Output the (x, y) coordinate of the center of the cell containing the given text.  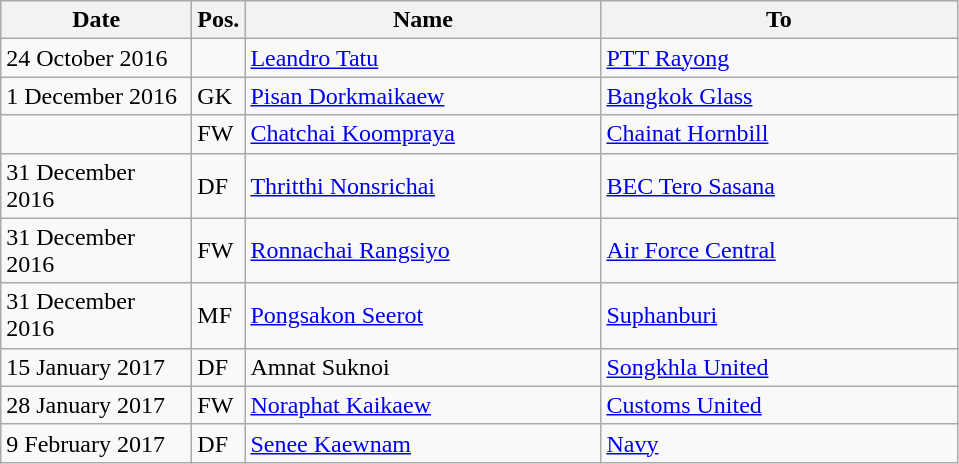
Leandro Tatu (423, 58)
Ronnachai Rangsiyo (423, 250)
24 October 2016 (96, 58)
28 January 2017 (96, 405)
1 December 2016 (96, 96)
Pongsakon Seerot (423, 316)
Bangkok Glass (779, 96)
Chainat Hornbill (779, 134)
MF (218, 316)
Senee Kaewnam (423, 443)
Air Force Central (779, 250)
Date (96, 20)
Navy (779, 443)
Suphanburi (779, 316)
Name (423, 20)
Pos. (218, 20)
Pisan Dorkmaikaew (423, 96)
Chatchai Koompraya (423, 134)
Customs United (779, 405)
Thritthi Nonsrichai (423, 186)
To (779, 20)
15 January 2017 (96, 367)
9 February 2017 (96, 443)
GK (218, 96)
Songkhla United (779, 367)
PTT Rayong (779, 58)
Amnat Suknoi (423, 367)
BEC Tero Sasana (779, 186)
Noraphat Kaikaew (423, 405)
